Return [X, Y] of the center of cell containing provided text 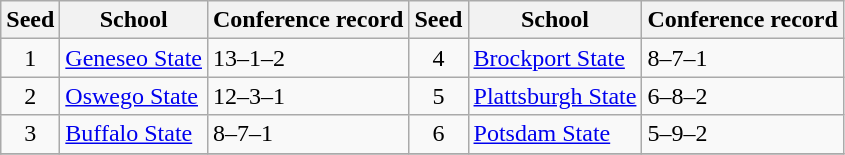
Oswego State [134, 96]
5 [438, 96]
13–1–2 [308, 58]
4 [438, 58]
Buffalo State [134, 134]
12–3–1 [308, 96]
Potsdam State [555, 134]
6–8–2 [742, 96]
Plattsburgh State [555, 96]
3 [30, 134]
6 [438, 134]
Brockport State [555, 58]
Geneseo State [134, 58]
2 [30, 96]
5–9–2 [742, 134]
1 [30, 58]
